From the cell containing the given text, extract its center point as (X, Y) coordinate. 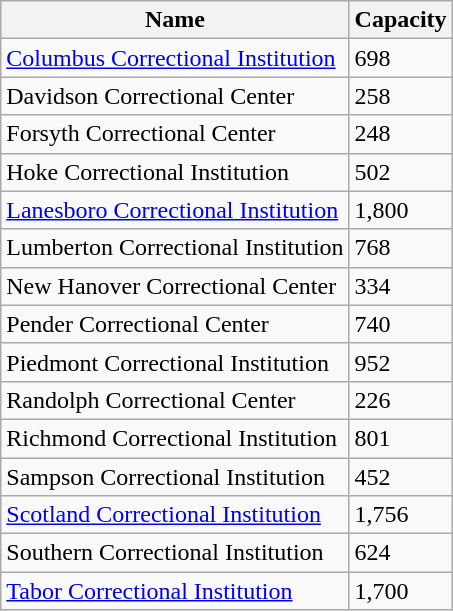
801 (400, 438)
Tabor Correctional Institution (175, 591)
452 (400, 477)
Richmond Correctional Institution (175, 438)
248 (400, 134)
768 (400, 248)
698 (400, 58)
Lumberton Correctional Institution (175, 248)
Pender Correctional Center (175, 324)
1,700 (400, 591)
Columbus Correctional Institution (175, 58)
Randolph Correctional Center (175, 400)
952 (400, 362)
Piedmont Correctional Institution (175, 362)
Lanesboro Correctional Institution (175, 210)
Capacity (400, 20)
Southern Correctional Institution (175, 553)
502 (400, 172)
624 (400, 553)
1,756 (400, 515)
New Hanover Correctional Center (175, 286)
Scotland Correctional Institution (175, 515)
Sampson Correctional Institution (175, 477)
Name (175, 20)
Forsyth Correctional Center (175, 134)
334 (400, 286)
Hoke Correctional Institution (175, 172)
Davidson Correctional Center (175, 96)
226 (400, 400)
740 (400, 324)
258 (400, 96)
1,800 (400, 210)
